Return [x, y] of the center of cell containing provided text 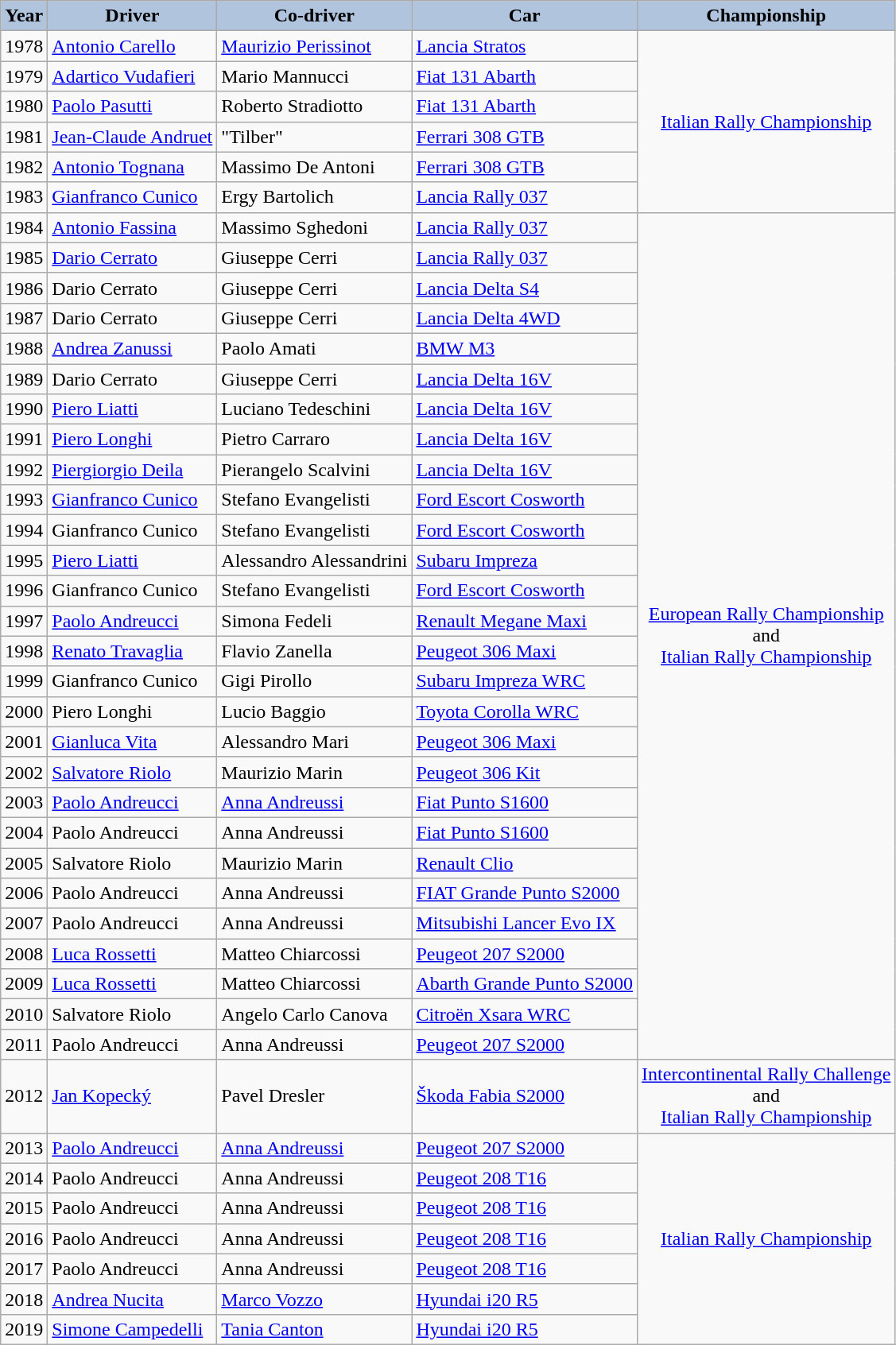
1997 [24, 621]
Jan Kopecký [132, 1096]
2007 [24, 924]
1979 [24, 76]
1990 [24, 409]
Massimo Sghedoni [315, 227]
1978 [24, 46]
Intercontinental Rally ChallengeandItalian Rally Championship [766, 1096]
Gianluca Vita [132, 742]
2004 [24, 832]
Renault Megane Maxi [525, 621]
Pavel Dresler [315, 1096]
2017 [24, 1269]
Year [24, 16]
2016 [24, 1238]
1993 [24, 500]
2002 [24, 772]
Piergiorgio Deila [132, 470]
Alessandro Alessandrini [315, 560]
1989 [24, 379]
Subaru Impreza [525, 560]
FIAT Grande Punto S2000 [525, 893]
Mitsubishi Lancer Evo IX [525, 924]
Luciano Tedeschini [315, 409]
1984 [24, 227]
Gigi Pirollo [315, 681]
Antonio Carello [132, 46]
Adartico Vudafieri [132, 76]
2013 [24, 1148]
1991 [24, 440]
1987 [24, 318]
Car [525, 16]
Massimo De Antoni [315, 167]
Toyota Corolla WRC [525, 711]
Jean-Claude Andruet [132, 137]
2005 [24, 862]
1994 [24, 530]
2015 [24, 1208]
Subaru Impreza WRC [525, 681]
1996 [24, 591]
1985 [24, 258]
Škoda Fabia S2000 [525, 1096]
Pierangelo Scalvini [315, 470]
2012 [24, 1096]
Marco Vozzo [315, 1299]
Co-driver [315, 16]
Simona Fedeli [315, 621]
Peugeot 306 Kit [525, 772]
Renault Clio [525, 862]
2003 [24, 802]
1981 [24, 137]
1986 [24, 288]
1988 [24, 348]
2018 [24, 1299]
1983 [24, 197]
Driver [132, 16]
Andrea Nucita [132, 1299]
Paolo Pasutti [132, 107]
Abarth Grande Punto S2000 [525, 984]
1998 [24, 651]
Tania Canton [315, 1329]
Andrea Zanussi [132, 348]
1999 [24, 681]
2006 [24, 893]
2011 [24, 1045]
Ergy Bartolich [315, 197]
Flavio Zanella [315, 651]
2000 [24, 711]
1982 [24, 167]
Lancia Delta S4 [525, 288]
2014 [24, 1178]
"Tilber" [315, 137]
Renato Travaglia [132, 651]
Antonio Tognana [132, 167]
Lucio Baggio [315, 711]
Lancia Stratos [525, 46]
Antonio Fassina [132, 227]
Maurizio Perissinot [315, 46]
Alessandro Mari [315, 742]
Lancia Delta 4WD [525, 318]
Simone Campedelli [132, 1329]
1995 [24, 560]
BMW M3 [525, 348]
Citroën Xsara WRC [525, 1014]
Roberto Stradiotto [315, 107]
2001 [24, 742]
1992 [24, 470]
Pietro Carraro [315, 440]
2008 [24, 954]
2019 [24, 1329]
Angelo Carlo Canova [315, 1014]
1980 [24, 107]
European Rally ChampionshipandItalian Rally Championship [766, 636]
2010 [24, 1014]
2009 [24, 984]
Mario Mannucci [315, 76]
Paolo Amati [315, 348]
Championship [766, 16]
